Return the (X, Y) coordinate for the center point of the cell that contains the specified text.  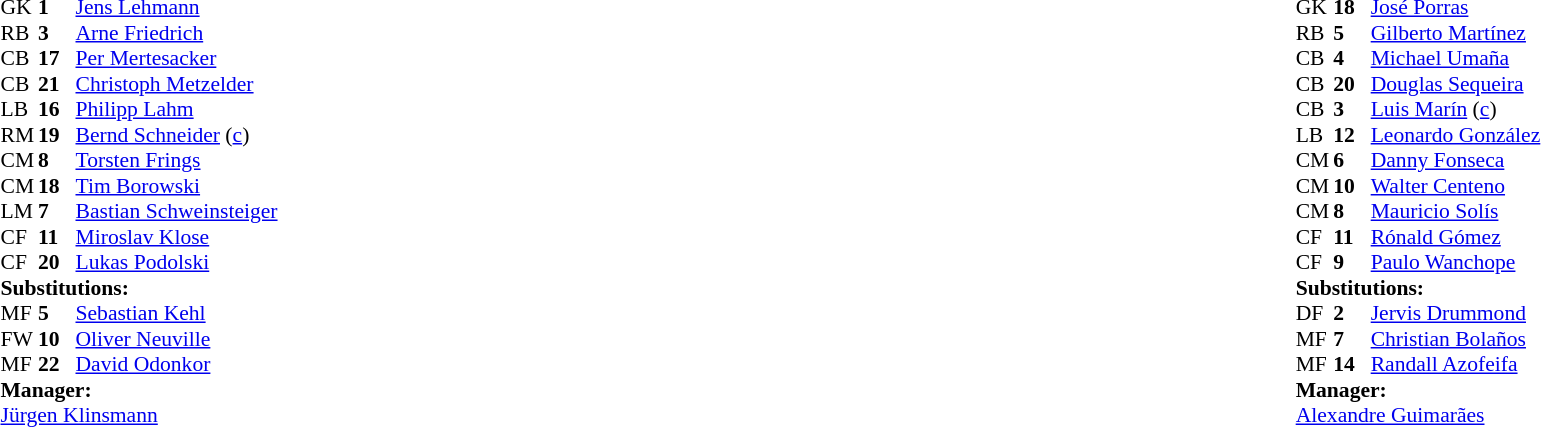
Torsten Frings (177, 161)
Arne Friedrich (177, 33)
DF (1315, 313)
Gilberto Martínez (1456, 33)
Luis Marín (c) (1456, 109)
Jervis Drummond (1456, 313)
LM (19, 211)
Bastian Schweinsteiger (177, 211)
22 (57, 365)
Leonardo González (1456, 135)
FW (19, 339)
2 (1352, 313)
21 (57, 84)
Bernd Schneider (c) (177, 135)
18 (57, 186)
RM (19, 135)
Randall Azofeifa (1456, 365)
Michael Umaña (1456, 59)
Tim Borowski (177, 186)
Oliver Neuville (177, 339)
Paulo Wanchope (1456, 263)
Miroslav Klose (177, 237)
Lukas Podolski (177, 263)
Christian Bolaños (1456, 339)
Danny Fonseca (1456, 161)
4 (1352, 59)
17 (57, 59)
Rónald Gómez (1456, 237)
Sebastian Kehl (177, 313)
6 (1352, 161)
Christoph Metzelder (177, 84)
Douglas Sequeira (1456, 84)
Per Mertesacker (177, 59)
9 (1352, 263)
Mauricio Solís (1456, 211)
19 (57, 135)
David Odonkor (177, 365)
12 (1352, 135)
Philipp Lahm (177, 109)
14 (1352, 365)
Walter Centeno (1456, 186)
16 (57, 109)
